Return the [X, Y] coordinate for the center point of the cell that contains the specified text.  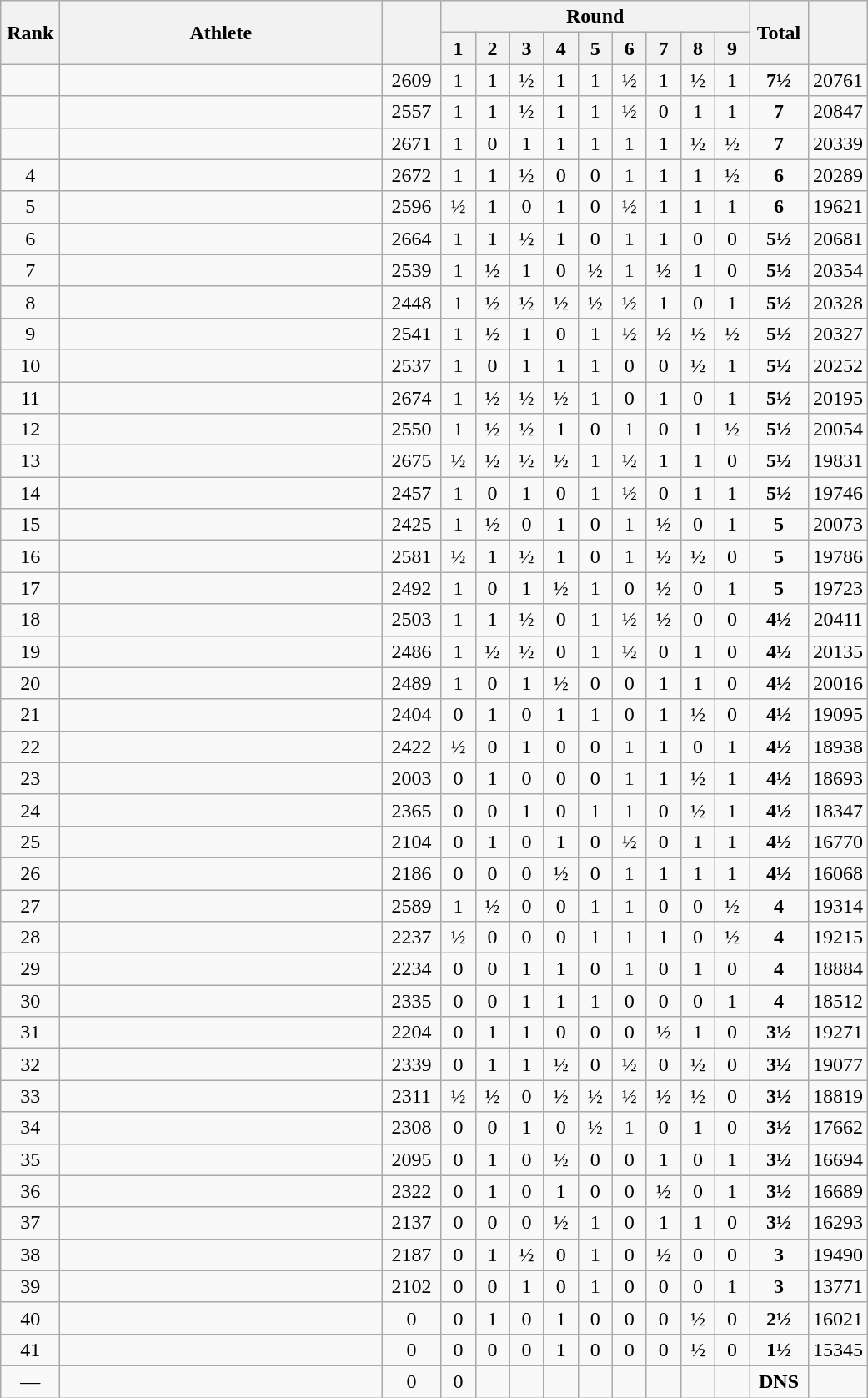
16770 [839, 842]
7½ [779, 80]
20 [30, 683]
17662 [839, 1128]
22 [30, 747]
15 [30, 525]
19 [30, 651]
16068 [839, 873]
16694 [839, 1159]
26 [30, 873]
20054 [839, 430]
19077 [839, 1064]
18884 [839, 969]
20681 [839, 239]
18819 [839, 1096]
2234 [412, 969]
25 [30, 842]
16021 [839, 1318]
10 [30, 365]
2003 [412, 778]
36 [30, 1191]
20252 [839, 365]
24 [30, 810]
2596 [412, 207]
38 [30, 1255]
20289 [839, 175]
2422 [412, 747]
18938 [839, 747]
19271 [839, 1033]
12 [30, 430]
2589 [412, 905]
18 [30, 620]
2664 [412, 239]
2308 [412, 1128]
20339 [839, 143]
20761 [839, 80]
41 [30, 1350]
2186 [412, 873]
19786 [839, 556]
32 [30, 1064]
Round [595, 17]
15345 [839, 1350]
2335 [412, 1001]
2339 [412, 1064]
20354 [839, 270]
21 [30, 715]
2486 [412, 651]
20016 [839, 683]
37 [30, 1223]
13 [30, 461]
20411 [839, 620]
20847 [839, 112]
2541 [412, 334]
29 [30, 969]
2550 [412, 430]
1½ [779, 1350]
13771 [839, 1286]
2671 [412, 143]
19095 [839, 715]
2322 [412, 1191]
19746 [839, 493]
18512 [839, 1001]
2137 [412, 1223]
20328 [839, 302]
— [30, 1381]
2104 [412, 842]
2311 [412, 1096]
18693 [839, 778]
20195 [839, 398]
Athlete [221, 33]
19490 [839, 1255]
Total [779, 33]
2492 [412, 588]
2675 [412, 461]
2539 [412, 270]
20327 [839, 334]
2609 [412, 80]
16293 [839, 1223]
27 [30, 905]
14 [30, 493]
2581 [412, 556]
2557 [412, 112]
2457 [412, 493]
19215 [839, 938]
30 [30, 1001]
16689 [839, 1191]
19621 [839, 207]
2½ [779, 1318]
2365 [412, 810]
2425 [412, 525]
34 [30, 1128]
11 [30, 398]
19314 [839, 905]
2503 [412, 620]
2187 [412, 1255]
DNS [779, 1381]
2 [492, 48]
18347 [839, 810]
16 [30, 556]
31 [30, 1033]
2448 [412, 302]
19831 [839, 461]
20135 [839, 651]
19723 [839, 588]
17 [30, 588]
2102 [412, 1286]
2095 [412, 1159]
2537 [412, 365]
40 [30, 1318]
28 [30, 938]
2404 [412, 715]
2204 [412, 1033]
2672 [412, 175]
Rank [30, 33]
20073 [839, 525]
23 [30, 778]
2489 [412, 683]
2674 [412, 398]
39 [30, 1286]
2237 [412, 938]
35 [30, 1159]
33 [30, 1096]
